Find where the given text appears and provide that cell's center as (X, Y) coordinate. 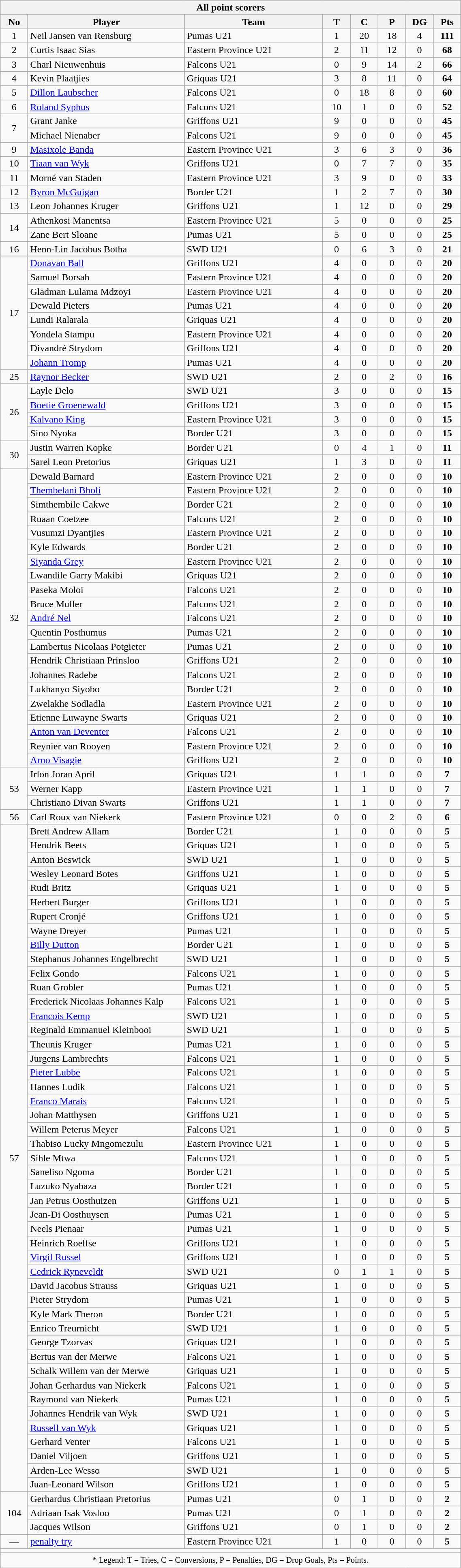
Curtis Isaac Sias (106, 50)
Willem Peterus Meyer (106, 1129)
Grant Janke (106, 121)
Rupert Cronjé (106, 916)
104 (14, 1513)
Arno Visagie (106, 760)
Boetie Groenewald (106, 405)
Rudi Britz (106, 888)
Zane Bert Sloane (106, 235)
Henn-Lin Jacobus Botha (106, 249)
Irlon Joran April (106, 774)
Kevin Plaatjies (106, 79)
Pts (447, 22)
Billy Dutton (106, 945)
Felix Gondo (106, 973)
56 (14, 817)
Kyle Mark Theron (106, 1314)
Simthembile Cakwe (106, 505)
Jacques Wilson (106, 1527)
Thabiso Lucky Mngomezulu (106, 1144)
Johan Gerhardus van Niekerk (106, 1385)
Johannes Hendrik van Wyk (106, 1414)
Justin Warren Kopke (106, 448)
Anton van Deventer (106, 732)
Bruce Muller (106, 604)
Paseka Moloi (106, 590)
André Nel (106, 618)
64 (447, 79)
111 (447, 36)
David Jacobus Strauss (106, 1286)
Michael Nienaber (106, 135)
Morné van Staden (106, 178)
Werner Kapp (106, 788)
Hannes Ludik (106, 1087)
Tiaan van Wyk (106, 164)
Franco Marais (106, 1101)
Johannes Radebe (106, 675)
Schalk Willem van der Merwe (106, 1371)
57 (14, 1158)
Virgil Russel (106, 1257)
— (14, 1542)
66 (447, 64)
Hendrik Beets (106, 845)
68 (447, 50)
Enrico Treurnicht (106, 1329)
Roland Syphus (106, 107)
Thembelani Bholi (106, 490)
Leon Johannes Kruger (106, 207)
13 (14, 207)
Raymond van Niekerk (106, 1399)
Neil Jansen van Rensburg (106, 36)
Vusumzi Dyantjies (106, 533)
Sihle Mtwa (106, 1158)
T (337, 22)
36 (447, 149)
Carl Roux van Niekerk (106, 817)
32 (14, 618)
Ruaan Coetzee (106, 518)
26 (14, 412)
P (392, 22)
Raynor Becker (106, 377)
Pieter Strydom (106, 1299)
Cedrick Ryneveldt (106, 1271)
Russell van Wyk (106, 1427)
Johan Matthysen (106, 1116)
Jean-Di Oosthuysen (106, 1214)
Reginald Emmanuel Kleinbooi (106, 1030)
Masixole Banda (106, 149)
Charl Nieuwenhuis (106, 64)
Neels Pienaar (106, 1229)
Johann Tromp (106, 362)
Dillon Laubscher (106, 92)
Herbert Burger (106, 902)
Sarel Leon Pretorius (106, 462)
C (364, 22)
Christiano Divan Swarts (106, 803)
29 (447, 207)
35 (447, 164)
Samuel Borsah (106, 277)
Ruan Grobler (106, 988)
Theunis Kruger (106, 1044)
Jan Petrus Oosthuizen (106, 1201)
Dewald Barnard (106, 476)
Dewald Pieters (106, 305)
penalty try (106, 1542)
Brett Andrew Allam (106, 831)
Siyanda Grey (106, 561)
60 (447, 92)
Team (254, 22)
Francois Kemp (106, 1016)
17 (14, 313)
21 (447, 249)
Gerhardus Christiaan Pretorius (106, 1499)
Frederick Nicolaas Johannes Kalp (106, 1001)
Divandré Strydom (106, 348)
Sino Nyoka (106, 433)
No (14, 22)
33 (447, 178)
Jurgens Lambrechts (106, 1058)
Zwelakhe Sodladla (106, 703)
Kalvano King (106, 420)
Yondela Stampu (106, 334)
Lundi Ralarala (106, 320)
Daniel Viljoen (106, 1456)
Gerhard Venter (106, 1442)
Stephanus Johannes Engelbrecht (106, 959)
Donavan Ball (106, 263)
Lwandile Garry Makibi (106, 575)
Saneliso Ngoma (106, 1172)
Pieter Lubbe (106, 1073)
Juan-Leonard Wilson (106, 1484)
Heinrich Roelfse (106, 1243)
Etienne Luwayne Swarts (106, 718)
53 (14, 788)
Athenkosi Manentsa (106, 220)
Arden-Lee Wesso (106, 1470)
Lukhanyo Siyobo (106, 689)
52 (447, 107)
DG (419, 22)
George Tzorvas (106, 1342)
Adriaan Isak Vosloo (106, 1513)
Reynier van Rooyen (106, 746)
Layle Delo (106, 390)
Hendrik Christiaan Prinsloo (106, 661)
Gladman Lulama Mdzoyi (106, 292)
* Legend: T = Tries, C = Conversions, P = Penalties, DG = Drop Goals, Pts = Points. (231, 1560)
Kyle Edwards (106, 547)
Luzuko Nyabaza (106, 1186)
Player (106, 22)
Wayne Dreyer (106, 931)
Wesley Leonard Botes (106, 874)
Byron McGuigan (106, 192)
Quentin Posthumus (106, 633)
Lambertus Nicolaas Potgieter (106, 646)
Bertus van der Merwe (106, 1357)
Anton Beswick (106, 860)
All point scorers (231, 7)
